Extract the (X, Y) coordinate from the center of the cell holding the provided text.  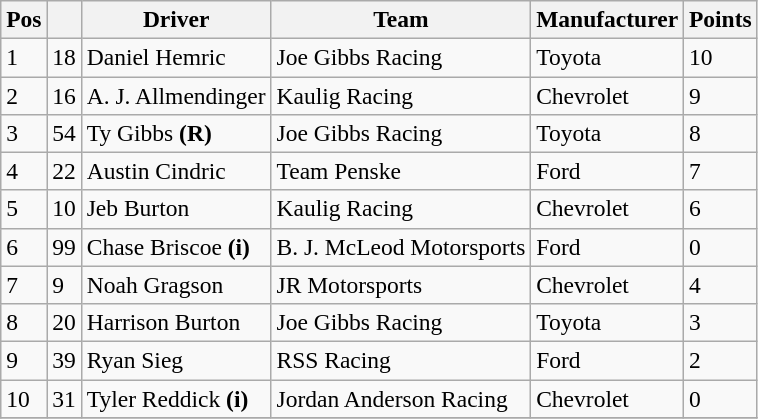
Chase Briscoe (i) (176, 247)
Jeb Burton (176, 209)
RSS Racing (401, 360)
39 (64, 360)
Ryan Sieg (176, 360)
Ty Gibbs (R) (176, 133)
20 (64, 322)
1 (24, 57)
Tyler Reddick (i) (176, 398)
Points (721, 19)
Team (401, 19)
Daniel Hemric (176, 57)
54 (64, 133)
Noah Gragson (176, 285)
Driver (176, 19)
Austin Cindric (176, 171)
Manufacturer (608, 19)
5 (24, 209)
31 (64, 398)
Team Penske (401, 171)
A. J. Allmendinger (176, 95)
22 (64, 171)
16 (64, 95)
Harrison Burton (176, 322)
Pos (24, 19)
B. J. McLeod Motorsports (401, 247)
99 (64, 247)
Jordan Anderson Racing (401, 398)
JR Motorsports (401, 285)
18 (64, 57)
